Return the (X, Y) coordinate for the center point of the cell that contains the specified text.  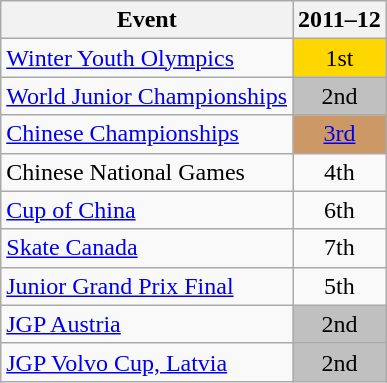
World Junior Championships (147, 96)
Chinese National Games (147, 172)
3rd (340, 134)
Winter Youth Olympics (147, 58)
Junior Grand Prix Final (147, 286)
7th (340, 248)
JGP Volvo Cup, Latvia (147, 362)
JGP Austria (147, 324)
5th (340, 286)
1st (340, 58)
Cup of China (147, 210)
4th (340, 172)
Event (147, 20)
6th (340, 210)
Chinese Championships (147, 134)
Skate Canada (147, 248)
2011–12 (340, 20)
